Output the [X, Y] coordinate of the center of the cell containing the given text.  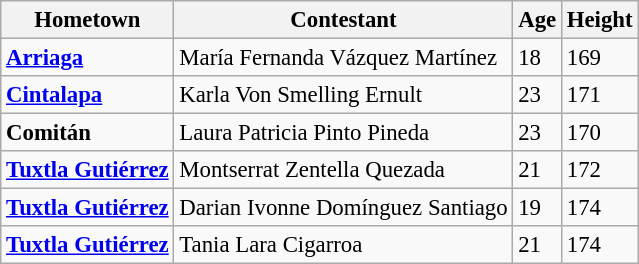
Comitán [88, 133]
19 [538, 208]
169 [599, 58]
Karla Von Smelling Ernult [344, 95]
Height [599, 20]
Arriaga [88, 58]
172 [599, 170]
María Fernanda Vázquez Martínez [344, 58]
18 [538, 58]
Laura Patricia Pinto Pineda [344, 133]
170 [599, 133]
Age [538, 20]
Tania Lara Cigarroa [344, 245]
Darian Ivonne Domínguez Santiago [344, 208]
Contestant [344, 20]
171 [599, 95]
Montserrat Zentella Quezada [344, 170]
Cintalapa [88, 95]
Hometown [88, 20]
